Capture the cell that displays the provided text and extract its [x, y] central coordinate. 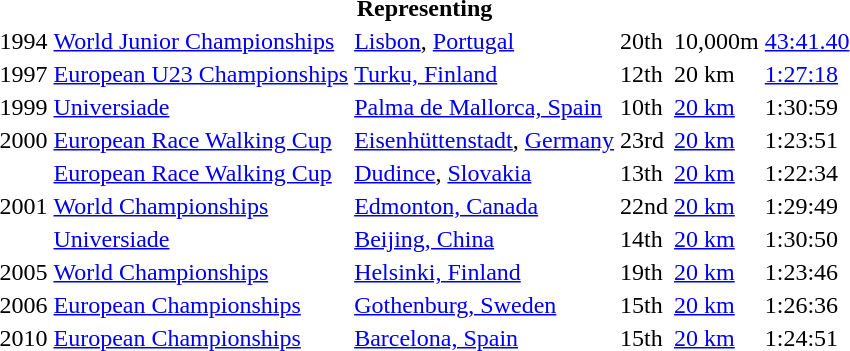
European Championships [201, 305]
19th [644, 272]
Gothenburg, Sweden [484, 305]
22nd [644, 206]
European U23 Championships [201, 74]
20th [644, 41]
10,000m [717, 41]
Turku, Finland [484, 74]
Beijing, China [484, 239]
Helsinki, Finland [484, 272]
23rd [644, 140]
10th [644, 107]
12th [644, 74]
World Junior Championships [201, 41]
Lisbon, Portugal [484, 41]
Eisenhüttenstadt, Germany [484, 140]
13th [644, 173]
Palma de Mallorca, Spain [484, 107]
Dudince, Slovakia [484, 173]
14th [644, 239]
15th [644, 305]
Edmonton, Canada [484, 206]
